Extract the (x, y) coordinate from the center of the cell holding the provided text.  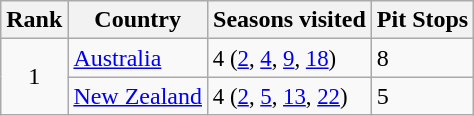
4 (2, 5, 13, 22) (290, 96)
Country (138, 20)
Australia (138, 58)
Seasons visited (290, 20)
1 (34, 77)
Rank (34, 20)
8 (422, 58)
5 (422, 96)
Pit Stops (422, 20)
4 (2, 4, 9, 18) (290, 58)
New Zealand (138, 96)
